Pinpoint the cell where the given text exists, returning its (X, Y) midpoint coordinate. 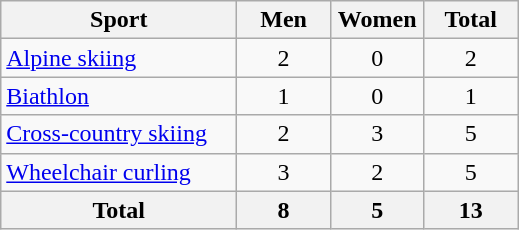
Alpine skiing (119, 58)
Biathlon (119, 96)
8 (284, 210)
Wheelchair curling (119, 172)
13 (471, 210)
Men (284, 20)
Sport (119, 20)
Women (377, 20)
Cross-country skiing (119, 134)
